Extract the [x, y] coordinate from the center of the cell holding the provided text.  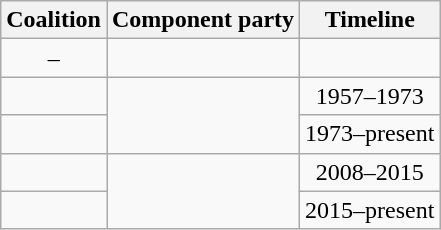
Timeline [370, 20]
1957–1973 [370, 96]
2015–present [370, 210]
1973–present [370, 134]
Coalition [54, 20]
2008–2015 [370, 172]
– [54, 58]
Component party [202, 20]
